Pinpoint the cell where the given text exists, returning its (x, y) midpoint coordinate. 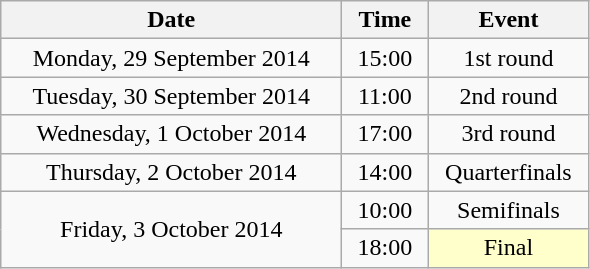
Time (385, 20)
15:00 (385, 58)
10:00 (385, 210)
2nd round (508, 96)
Thursday, 2 October 2014 (172, 172)
Final (508, 248)
Event (508, 20)
14:00 (385, 172)
3rd round (508, 134)
18:00 (385, 248)
Monday, 29 September 2014 (172, 58)
Tuesday, 30 September 2014 (172, 96)
Quarterfinals (508, 172)
17:00 (385, 134)
1st round (508, 58)
Semifinals (508, 210)
Date (172, 20)
11:00 (385, 96)
Wednesday, 1 October 2014 (172, 134)
Friday, 3 October 2014 (172, 229)
